Search for the cell housing the specified text and yield its [X, Y] center coordinate. 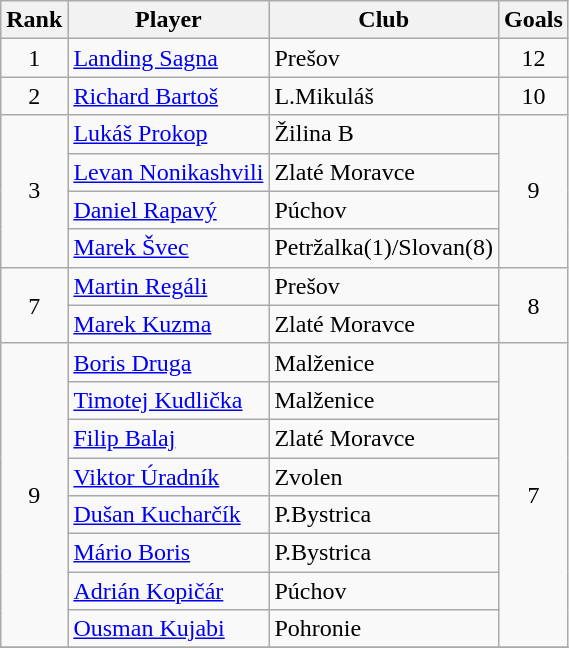
Marek Švec [168, 248]
2 [34, 96]
Lukáš Prokop [168, 134]
Viktor Úradník [168, 477]
Club [384, 20]
Ousman Kujabi [168, 629]
Boris Druga [168, 362]
10 [534, 96]
Dušan Kucharčík [168, 515]
Žilina B [384, 134]
12 [534, 58]
Marek Kuzma [168, 324]
Daniel Rapavý [168, 210]
8 [534, 305]
Mário Boris [168, 553]
Filip Balaj [168, 438]
Martin Regáli [168, 286]
1 [34, 58]
Timotej Kudlička [168, 400]
Rank [34, 20]
Levan Nonikashvili [168, 172]
Player [168, 20]
Goals [534, 20]
Adrián Kopičár [168, 591]
Petržalka(1)/Slovan(8) [384, 248]
Landing Sagna [168, 58]
3 [34, 191]
Zvolen [384, 477]
Richard Bartoš [168, 96]
L.Mikuláš [384, 96]
Pohronie [384, 629]
